Pinpoint the cell where the given text exists, returning its (x, y) midpoint coordinate. 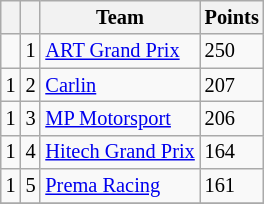
3 (31, 118)
5 (31, 186)
MP Motorsport (120, 118)
250 (232, 51)
Carlin (120, 85)
4 (31, 152)
161 (232, 186)
164 (232, 152)
2 (31, 85)
207 (232, 85)
ART Grand Prix (120, 51)
Points (232, 17)
Prema Racing (120, 186)
Team (120, 17)
206 (232, 118)
Hitech Grand Prix (120, 152)
